Extract the (X, Y) coordinate from the center of the cell holding the provided text.  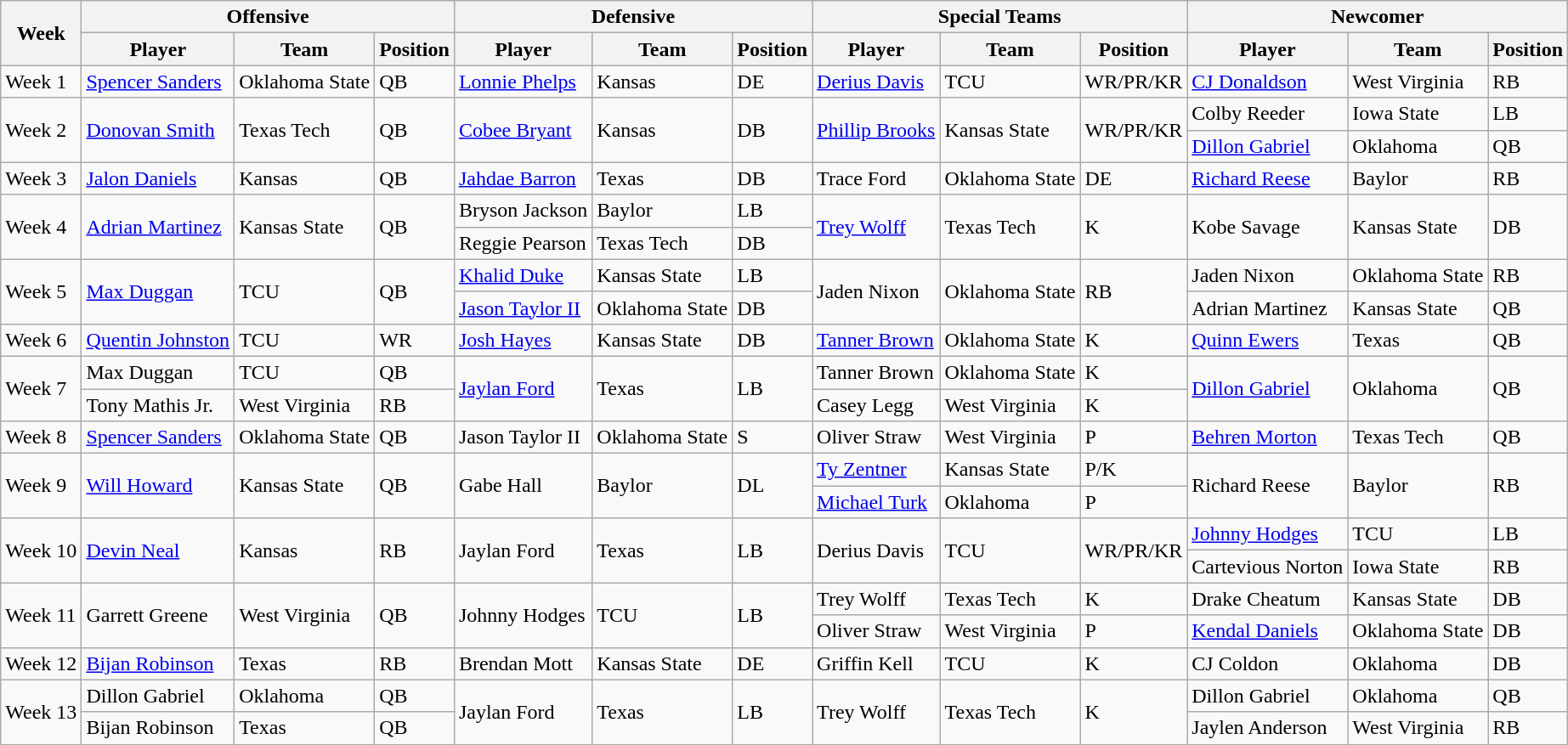
Gabe Hall (523, 486)
Week 11 (41, 615)
Quentin Johnston (158, 340)
Week 8 (41, 437)
Reggie Pearson (523, 243)
Cartevious Norton (1268, 567)
Jaylen Anderson (1268, 728)
Casey Legg (876, 405)
Week 4 (41, 227)
Special Teams (999, 17)
Week 6 (41, 340)
Week 10 (41, 550)
Ty Zentner (876, 470)
Week 13 (41, 712)
P/K (1134, 470)
Week 7 (41, 388)
Tony Mathis Jr. (158, 405)
Behren Morton (1268, 437)
Will Howard (158, 486)
Jalon Daniels (158, 178)
DL (773, 486)
Week 12 (41, 663)
Garrett Greene (158, 615)
Week 3 (41, 178)
Offensive (269, 17)
Drake Cheatum (1268, 599)
Brendan Mott (523, 663)
Week 5 (41, 291)
Week 9 (41, 486)
Donovan Smith (158, 130)
Week (41, 33)
CJ Donaldson (1268, 82)
Kobe Savage (1268, 227)
Week 2 (41, 130)
Phillip Brooks (876, 130)
Griffin Kell (876, 663)
CJ Coldon (1268, 663)
Kendal Daniels (1268, 631)
Colby Reeder (1268, 114)
Bryson Jackson (523, 211)
WR (415, 340)
Week 1 (41, 82)
Cobee Bryant (523, 130)
Jahdae Barron (523, 178)
Newcomer (1378, 17)
Devin Neal (158, 550)
Defensive (632, 17)
Michael Turk (876, 502)
Quinn Ewers (1268, 340)
Khalid Duke (523, 275)
S (773, 437)
Josh Hayes (523, 340)
Lonnie Phelps (523, 82)
Trace Ford (876, 178)
